Detect which cell encompasses the target text, then output its (x, y) center coordinate. 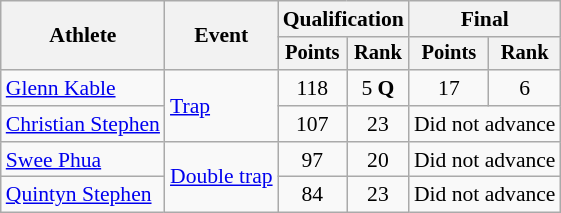
Qualification (344, 19)
84 (312, 195)
Christian Stephen (83, 124)
Trap (222, 106)
107 (312, 124)
Swee Phua (83, 160)
Quintyn Stephen (83, 195)
20 (378, 160)
Glenn Kable (83, 88)
6 (525, 88)
17 (449, 88)
5 Q (378, 88)
Athlete (83, 36)
Final (485, 19)
Double trap (222, 178)
97 (312, 160)
Event (222, 36)
118 (312, 88)
